Locate the cell with the specified text and output its [x, y] center coordinate. 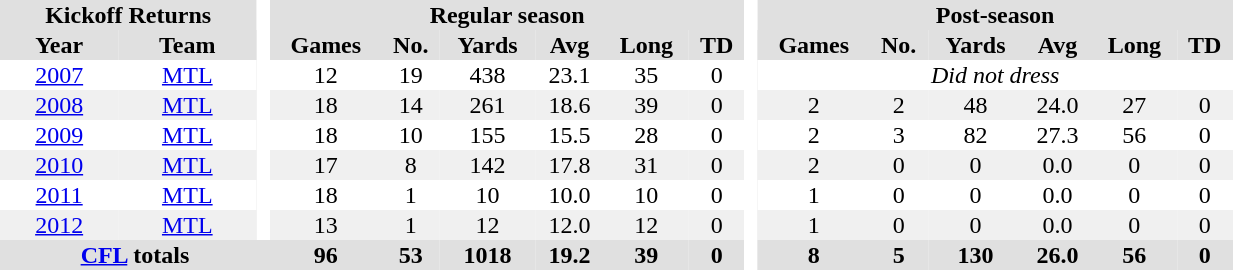
5 [899, 255]
Post-season [996, 15]
48 [976, 105]
130 [976, 255]
35 [646, 75]
1018 [488, 255]
19 [411, 75]
17.8 [569, 165]
142 [488, 165]
14 [411, 105]
438 [488, 75]
Regular season [507, 15]
2011 [59, 195]
2010 [59, 165]
12.0 [569, 225]
18.6 [569, 105]
96 [326, 255]
155 [488, 135]
53 [411, 255]
2012 [59, 225]
31 [646, 165]
Did not dress [996, 75]
19.2 [569, 255]
2008 [59, 105]
261 [488, 105]
10.0 [569, 195]
3 [899, 135]
17 [326, 165]
CFL totals [135, 255]
26.0 [1057, 255]
24.0 [1057, 105]
2009 [59, 135]
27 [1134, 105]
23.1 [569, 75]
28 [646, 135]
82 [976, 135]
2007 [59, 75]
Team [187, 45]
27.3 [1057, 135]
Kickoff Returns [128, 15]
15.5 [569, 135]
13 [326, 225]
Year [59, 45]
